From the cell containing the given text, extract its center point as (x, y) coordinate. 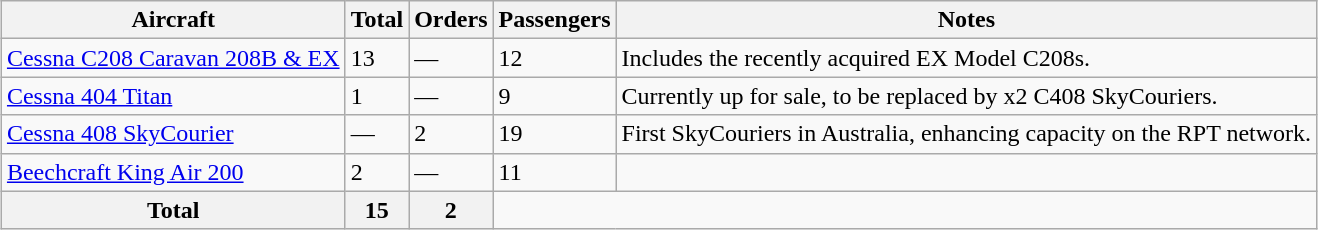
Notes (966, 20)
Currently up for sale, to be replaced by x2 C408 SkyCouriers. (966, 96)
1 (377, 96)
12 (554, 58)
Beechcraft King Air 200 (173, 172)
Aircraft (173, 20)
19 (554, 134)
13 (377, 58)
Orders (451, 20)
Cessna 404 Titan (173, 96)
First SkyCouriers in Australia, enhancing capacity on the RPT network. (966, 134)
15 (377, 210)
Includes the recently acquired EX Model C208s. (966, 58)
Passengers (554, 20)
Cessna C208 Caravan 208B & EX (173, 58)
Cessna 408 SkyCourier (173, 134)
9 (554, 96)
11 (554, 172)
